Find where the given text appears and provide that cell's center as [x, y] coordinate. 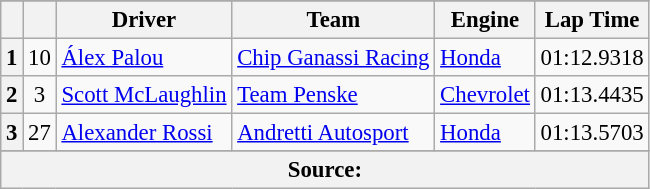
01:13.4435 [592, 95]
01:12.9318 [592, 58]
Scott McLaughlin [144, 95]
2 [12, 95]
Lap Time [592, 20]
Álex Palou [144, 58]
Chevrolet [485, 95]
10 [40, 58]
Engine [485, 20]
1 [12, 58]
Alexander Rossi [144, 133]
Driver [144, 20]
Source: [325, 170]
Chip Ganassi Racing [334, 58]
Andretti Autosport [334, 133]
27 [40, 133]
01:13.5703 [592, 133]
Team Penske [334, 95]
Team [334, 20]
